Scan for the cell matching the given text and deliver its (X, Y) coordinate at center. 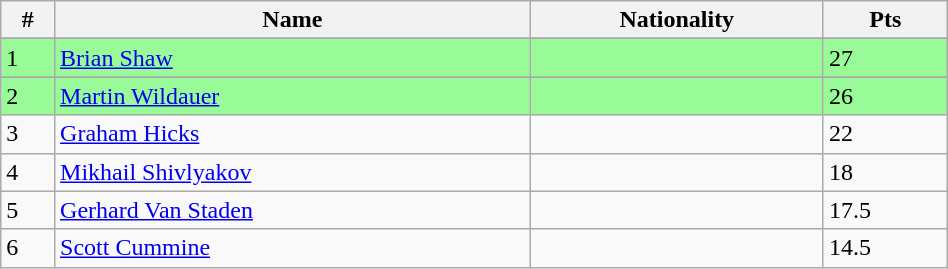
Gerhard Van Staden (293, 210)
18 (885, 172)
1 (28, 58)
Name (293, 20)
27 (885, 58)
3 (28, 134)
Brian Shaw (293, 58)
5 (28, 210)
14.5 (885, 248)
17.5 (885, 210)
Mikhail Shivlyakov (293, 172)
Scott Cummine (293, 248)
# (28, 20)
Graham Hicks (293, 134)
4 (28, 172)
Martin Wildauer (293, 96)
22 (885, 134)
26 (885, 96)
6 (28, 248)
Nationality (676, 20)
Pts (885, 20)
2 (28, 96)
